Pinpoint the cell where the given text exists, returning its (x, y) midpoint coordinate. 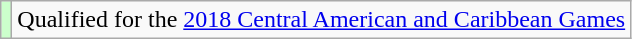
Qualified for the 2018 Central American and Caribbean Games (322, 20)
